Provide the (x, y) coordinate of the cell's center where the given text is located.  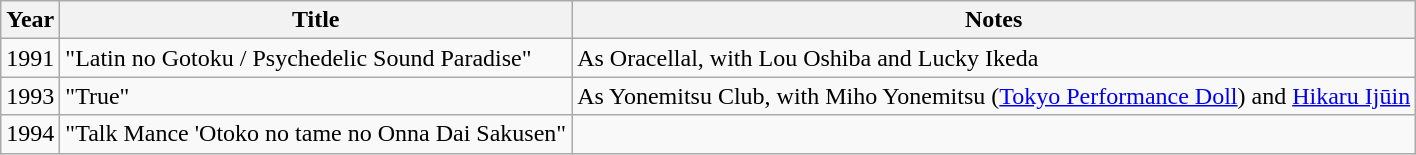
1991 (30, 58)
Year (30, 20)
"Latin no Gotoku / Psychedelic Sound Paradise" (316, 58)
1994 (30, 134)
"True" (316, 96)
1993 (30, 96)
As Yonemitsu Club, with Miho Yonemitsu (Tokyo Performance Doll) and Hikaru Ijūin (994, 96)
Notes (994, 20)
As Oracellal, with Lou Oshiba and Lucky Ikeda (994, 58)
"Talk Mance 'Otoko no tame no Onna Dai Sakusen" (316, 134)
Title (316, 20)
